From the cell containing the given text, extract its center point as (X, Y) coordinate. 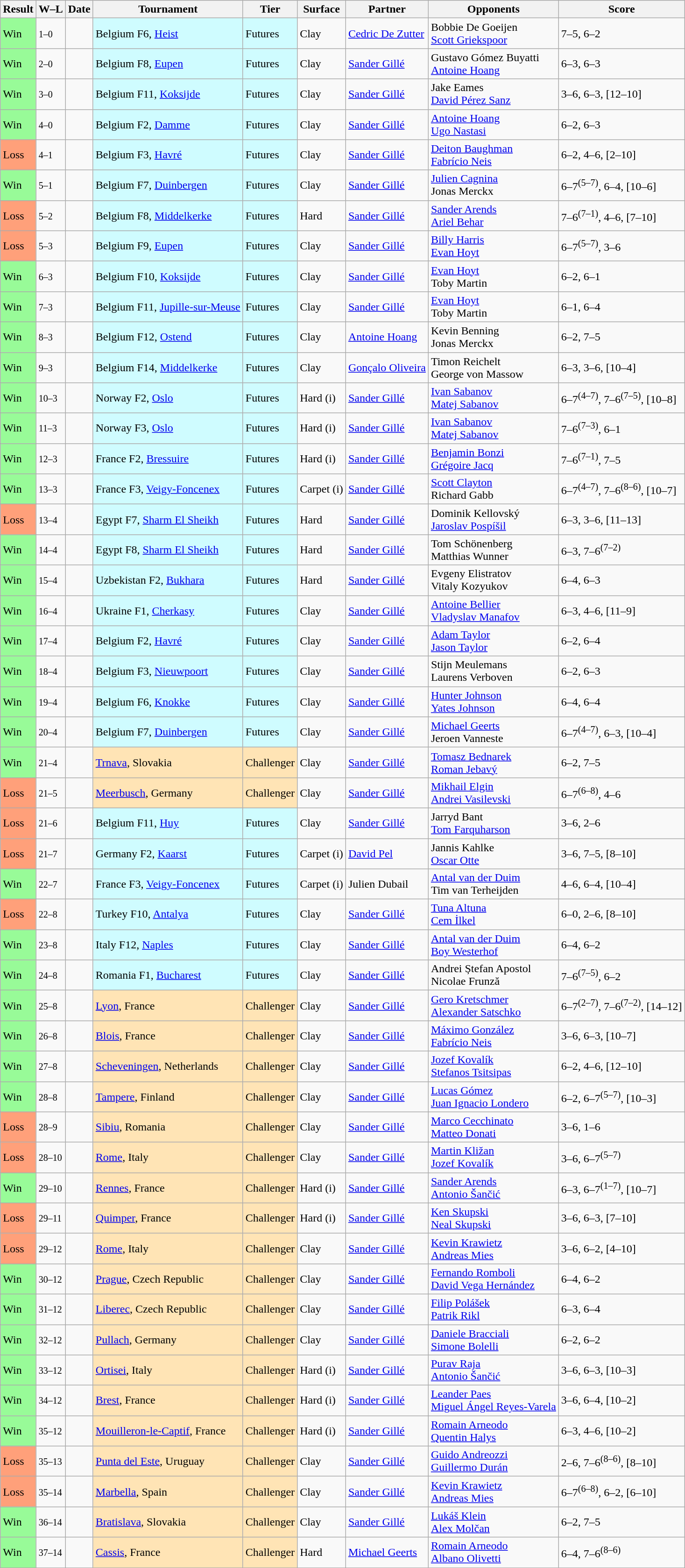
28–9 (50, 1127)
7–6(7–3), 6–1 (621, 429)
Date (79, 9)
Tomasz Bednarek Roman Jebavý (493, 762)
6–2, 4–6, [12–10] (621, 1067)
Egypt F8, Sharm El Sheikh (168, 550)
7–5, 6–2 (621, 34)
30–12 (50, 1278)
Score (621, 9)
5–2 (50, 216)
Sibiu, Romania (168, 1127)
Tier (270, 9)
4–6, 6–4, [10–4] (621, 884)
Bratislava, Slovakia (168, 1522)
Michael Geerts Jeroen Vanneste (493, 732)
Mouilleron-le-Captif, France (168, 1431)
Deiton Baughman Fabrício Neis (493, 155)
6–3, 4–6, [11–9] (621, 611)
Lucas Gómez Juan Ignacio Londero (493, 1096)
Belgium F3, Havré (168, 155)
29–11 (50, 1218)
35–13 (50, 1462)
Scheveningen, Netherlands (168, 1067)
Kevin Benning Jonas Merckx (493, 337)
Marbella, Spain (168, 1491)
Antoine Bellier Vladyslav Manafov (493, 611)
Norway F2, Oslo (168, 398)
24–8 (50, 975)
Máximo González Fabrício Neis (493, 1036)
6–3, 3–6, [10–4] (621, 367)
3–6, 6–7(5–7) (621, 1157)
Prague, Czech Republic (168, 1278)
Ken Skupski Neal Skupski (493, 1218)
21–6 (50, 823)
Rennes, France (168, 1188)
Belgium F12, Ostend (168, 337)
Belgium F9, Eupen (168, 246)
19–4 (50, 701)
Result (18, 9)
12–3 (50, 459)
6–4, 6–3 (621, 580)
28–8 (50, 1096)
Guido Andreozzi Guillermo Durán (493, 1462)
29–12 (50, 1249)
Tuna Altuna Cem İlkel (493, 914)
3–6, 1–6 (621, 1127)
16–4 (50, 611)
21–7 (50, 854)
7–6(7–5), 6–2 (621, 975)
Benjamin Bonzi Grégoire Jacq (493, 459)
35–12 (50, 1431)
Sander Arends Antonio Šančić (493, 1188)
6–3, 6–7(1–7), [10–7] (621, 1188)
7–3 (50, 306)
Mikhail Elgin Andrei Vasilevski (493, 793)
Surface (322, 9)
Belgium F8, Middelkerke (168, 216)
Jake Eames David Pérez Sanz (493, 94)
Belgium F6, Knokke (168, 701)
Hunter Johnson Yates Johnson (493, 701)
Punta del Este, Uruguay (168, 1462)
W–L (50, 9)
36–14 (50, 1522)
Egypt F7, Sharm El Sheikh (168, 519)
Ortisei, Italy (168, 1370)
6–7(4–7), 7–6(8–6), [10–7] (621, 489)
Jannis Kahlke Oscar Otte (493, 854)
6–2, 4–6, [2–10] (621, 155)
Quimper, France (168, 1218)
Belgium F14, Middelkerke (168, 367)
Romania F1, Bucharest (168, 975)
Belgium F10, Koksijde (168, 276)
Belgium F11, Koksijde (168, 94)
11–3 (50, 429)
7–6(7–1), 7–5 (621, 459)
Michael Geerts (387, 1552)
1–0 (50, 34)
Tom Schönenberg Matthias Wunner (493, 550)
6–2, 6–7(5–7), [10–3] (621, 1096)
Antoine Hoang (387, 337)
3–6, 6–3, [10–7] (621, 1036)
6–7(6–8), 4–6 (621, 793)
6–1, 6–4 (621, 306)
6–2, 6–1 (621, 276)
33–12 (50, 1370)
13–4 (50, 519)
Germany F2, Kaarst (168, 854)
Liberec, Czech Republic (168, 1309)
34–12 (50, 1401)
6–7(4–7), 6–3, [10–4] (621, 732)
17–4 (50, 641)
Julien Cagnina Jonas Merckx (493, 185)
Evgeny Elistratov Vitaly Kozyukov (493, 580)
6–4, 7–6(8–6) (621, 1552)
6–3, 4–6, [10–2] (621, 1431)
9–3 (50, 367)
2–0 (50, 64)
Antal van der Duim Boy Westerhof (493, 945)
Cedric De Zutter (387, 34)
6–7(4–7), 7–6(7–5), [10–8] (621, 398)
6–2, 6–4 (621, 641)
8–3 (50, 337)
Gero Kretschmer Alexander Satschko (493, 1006)
Antoine Hoang Ugo Nastasi (493, 124)
26–8 (50, 1036)
Lyon, France (168, 1006)
29–10 (50, 1188)
Cassis, France (168, 1552)
14–4 (50, 550)
Andrei Ștefan Apostol Nicolae Frunză (493, 975)
6–3 (50, 276)
Belgium F11, Jupille-sur-Meuse (168, 306)
Romain Arneodo Albano Olivetti (493, 1552)
Julien Dubail (387, 884)
10–3 (50, 398)
Martin Kližan Jozef Kovalík (493, 1157)
Belgium F3, Nieuwpoort (168, 671)
37–14 (50, 1552)
Tampere, Finland (168, 1096)
21–5 (50, 793)
Jozef Kovalík Stefanos Tsitsipas (493, 1067)
Trnava, Slovakia (168, 762)
22–7 (50, 884)
Billy Harris Evan Hoyt (493, 246)
Blois, France (168, 1036)
Leander Paes Miguel Ángel Reyes-Varela (493, 1401)
Jarryd Bant Tom Farquharson (493, 823)
Stijn Meulemans Laurens Verboven (493, 671)
23–8 (50, 945)
6–3, 3–6, [11–13] (621, 519)
3–0 (50, 94)
Gustavo Gómez Buyatti Antoine Hoang (493, 64)
Bobbie De Goeijen Scott Griekspoor (493, 34)
Meerbusch, Germany (168, 793)
Opponents (493, 9)
Fernando Romboli David Vega Hernández (493, 1278)
31–12 (50, 1309)
20–4 (50, 732)
Tournament (168, 9)
27–8 (50, 1067)
Antal van der Duim Tim van Terheijden (493, 884)
6–7(2–7), 7–6(7–2), [14–12] (621, 1006)
5–3 (50, 246)
6–4, 6–4 (621, 701)
David Pel (387, 854)
Dominik Kellovský Jaroslav Pospíšil (493, 519)
Italy F12, Naples (168, 945)
35–14 (50, 1491)
Belgium F11, Huy (168, 823)
3–6, 6–4, [10–2] (621, 1401)
3–6, 6–3, [12–10] (621, 94)
3–6, 6–3, [7–10] (621, 1218)
Daniele Bracciali Simone Bolelli (493, 1339)
Purav Raja Antonio Šančić (493, 1370)
Timon Reichelt George von Massow (493, 367)
Romain Arneodo Quentin Halys (493, 1431)
15–4 (50, 580)
France F2, Bressuire (168, 459)
3–6, 6–3, [10–3] (621, 1370)
21–4 (50, 762)
6–7(5–7), 6–4, [10–6] (621, 185)
Sander Arends Ariel Behar (493, 216)
22–8 (50, 914)
6–3, 6–4 (621, 1309)
6–0, 2–6, [8–10] (621, 914)
7–6(7–1), 4–6, [7–10] (621, 216)
Ukraine F1, Cherkasy (168, 611)
32–12 (50, 1339)
Adam Taylor Jason Taylor (493, 641)
13–3 (50, 489)
5–1 (50, 185)
3–6, 6–2, [4–10] (621, 1249)
6–7(6–8), 6–2, [6–10] (621, 1491)
Scott Clayton Richard Gabb (493, 489)
Brest, France (168, 1401)
Marco Cecchinato Matteo Donati (493, 1127)
Belgium F2, Damme (168, 124)
Turkey F10, Antalya (168, 914)
Norway F3, Oslo (168, 429)
Belgium F6, Heist (168, 34)
28–10 (50, 1157)
Partner (387, 9)
2–6, 7–6(8–6), [8–10] (621, 1462)
Lukáš Klein Alex Molčan (493, 1522)
Gonçalo Oliveira (387, 367)
18–4 (50, 671)
Filip Polášek Patrik Rikl (493, 1309)
6–7(5–7), 3–6 (621, 246)
Pullach, Germany (168, 1339)
6–3, 6–3 (621, 64)
3–6, 2–6 (621, 823)
Uzbekistan F2, Bukhara (168, 580)
Belgium F8, Eupen (168, 64)
25–8 (50, 1006)
4–0 (50, 124)
4–1 (50, 155)
Belgium F2, Havré (168, 641)
6–3, 7–6(7–2) (621, 550)
6–2, 6–2 (621, 1339)
3–6, 7–5, [8–10] (621, 854)
